Locate the cell with the specified text and output its (X, Y) center coordinate. 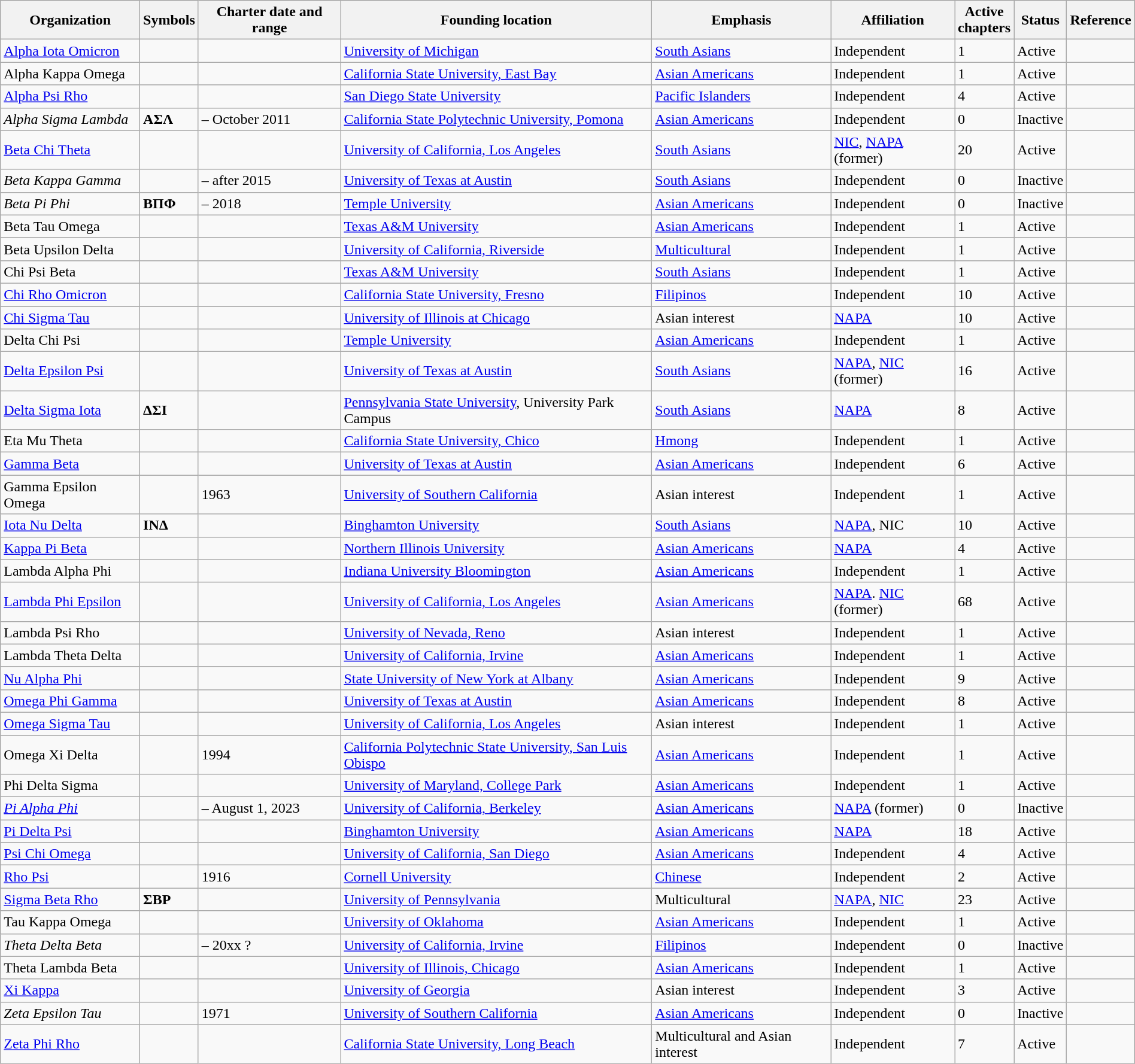
– 2018 (269, 203)
7 (984, 1044)
University of Georgia (496, 990)
Zeta Phi Rho (71, 1044)
Delta Sigma Iota (71, 411)
Gamma Epsilon Omega (71, 494)
ΑΣΛ (169, 119)
ΒΠΦ (169, 203)
Chinese (741, 877)
18 (984, 831)
Omega Xi Delta (71, 754)
Phi Delta Sigma (71, 786)
Symbols (169, 20)
California State University, Chico (496, 441)
9 (984, 678)
NAPA, NIC (former) (893, 371)
Pi Delta Psi (71, 831)
Omega Phi Gamma (71, 701)
Reference (1100, 20)
23 (984, 899)
1963 (269, 494)
California State University, Long Beach (496, 1044)
1994 (269, 754)
1971 (269, 1013)
California State University, Fresno (496, 294)
Theta Lambda Beta (71, 968)
Xi Kappa (71, 990)
Iota Nu Delta (71, 525)
Omega Sigma Tau (71, 723)
Northern Illinois University (496, 548)
Indiana University Bloomington (496, 571)
University of Oklahoma (496, 922)
Beta Tau Omega (71, 226)
Founding location (496, 20)
Kappa Pi Beta (71, 548)
Rho Psi (71, 877)
Delta Epsilon Psi (71, 371)
Gamma Beta (71, 464)
3 (984, 990)
– August 1, 2023 (269, 808)
Zeta Epsilon Tau (71, 1013)
– after 2015 (269, 181)
Organization (71, 20)
California Polytechnic State University, San Luis Obispo (496, 754)
– 20xx ? (269, 945)
Affiliation (893, 20)
Lambda Theta Delta (71, 655)
Lambda Psi Rho (71, 633)
Tau Kappa Omega (71, 922)
Pacific Islanders (741, 96)
Nu Alpha Phi (71, 678)
Activechapters (984, 20)
ΣΒΡ (169, 899)
Hmong (741, 441)
68 (984, 602)
State University of New York at Albany (496, 678)
Beta Kappa Gamma (71, 181)
Beta Upsilon Delta (71, 249)
Emphasis (741, 20)
1916 (269, 877)
NAPA (former) (893, 808)
California State University, East Bay (496, 74)
Theta Delta Beta (71, 945)
Alpha Psi Rho (71, 96)
California State Polytechnic University, Pomona (496, 119)
NAPA. NIC (former) (893, 602)
16 (984, 371)
20 (984, 150)
Lambda Phi Epsilon (71, 602)
University of California, Riverside (496, 249)
Beta Chi Theta (71, 150)
University of California, San Diego (496, 854)
Alpha Kappa Omega (71, 74)
University of Pennsylvania (496, 899)
2 (984, 877)
University of Michigan (496, 51)
University of Nevada, Reno (496, 633)
Chi Psi Beta (71, 272)
University of Illinois, Chicago (496, 968)
Cornell University (496, 877)
University of Illinois at Chicago (496, 318)
– October 2011 (269, 119)
Multicultural and Asian interest (741, 1044)
Chi Sigma Tau (71, 318)
Status (1040, 20)
Pi Alpha Phi (71, 808)
Delta Chi Psi (71, 341)
6 (984, 464)
Psi Chi Omega (71, 854)
Alpha Sigma Lambda (71, 119)
University of California, Berkeley (496, 808)
Chi Rho Omicron (71, 294)
Eta Mu Theta (71, 441)
Pennsylvania State University, University Park Campus (496, 411)
Beta Pi Phi (71, 203)
Lambda Alpha Phi (71, 571)
University of Maryland, College Park (496, 786)
Charter date and range (269, 20)
NIC, NAPA (former) (893, 150)
Alpha Iota Omicron (71, 51)
Sigma Beta Rho (71, 899)
San Diego State University (496, 96)
ΔΣΙ (169, 411)
ΙΝΔ (169, 525)
